Extract the [X, Y] coordinate from the center of the cell holding the provided text.  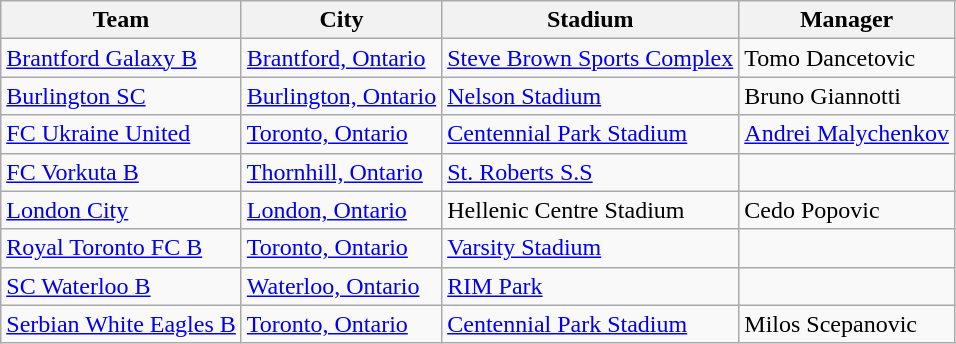
Burlington SC [122, 96]
Andrei Malychenkov [847, 134]
Team [122, 20]
Steve Brown Sports Complex [590, 58]
Brantford Galaxy B [122, 58]
Serbian White Eagles B [122, 324]
Cedo Popovic [847, 210]
Burlington, Ontario [341, 96]
London, Ontario [341, 210]
Hellenic Centre Stadium [590, 210]
FC Vorkuta B [122, 172]
Manager [847, 20]
St. Roberts S.S [590, 172]
City [341, 20]
SC Waterloo B [122, 286]
Brantford, Ontario [341, 58]
Thornhill, Ontario [341, 172]
FC Ukraine United [122, 134]
Royal Toronto FC B [122, 248]
Tomo Dancetovic [847, 58]
RIM Park [590, 286]
Stadium [590, 20]
Varsity Stadium [590, 248]
Milos Scepanovic [847, 324]
Waterloo, Ontario [341, 286]
Nelson Stadium [590, 96]
Bruno Giannotti [847, 96]
London City [122, 210]
